Pinpoint the cell where the given text exists, returning its (x, y) midpoint coordinate. 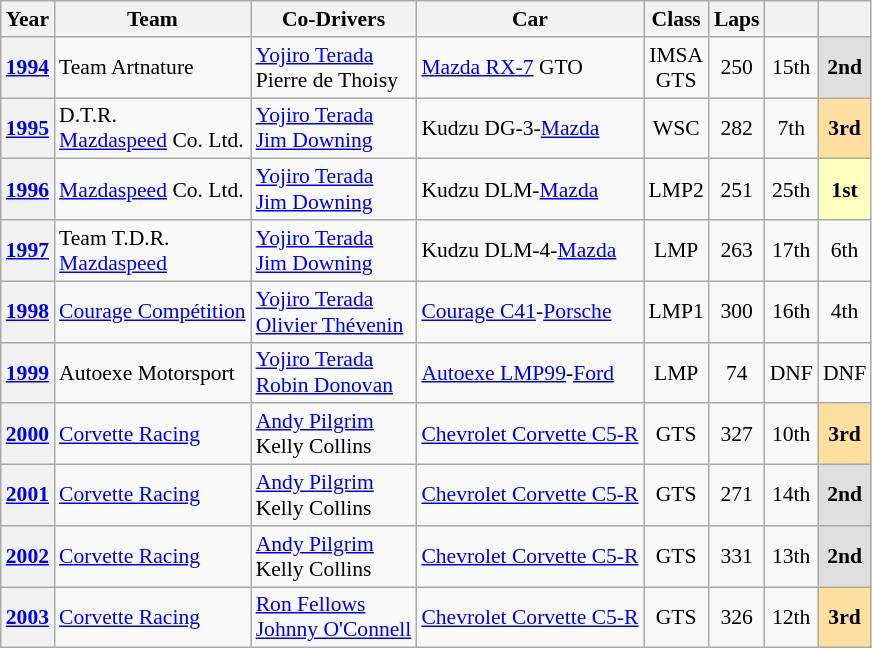
IMSAGTS (676, 68)
LMP2 (676, 190)
Courage C41-Porsche (530, 312)
15th (792, 68)
D.T.R. Mazdaspeed Co. Ltd. (152, 128)
2001 (28, 496)
250 (737, 68)
Mazdaspeed Co. Ltd. (152, 190)
Team T.D.R. Mazdaspeed (152, 250)
Mazda RX-7 GTO (530, 68)
Class (676, 19)
10th (792, 434)
1998 (28, 312)
LMP1 (676, 312)
Year (28, 19)
327 (737, 434)
16th (792, 312)
Co-Drivers (334, 19)
300 (737, 312)
Kudzu DLM-4-Mazda (530, 250)
25th (792, 190)
Yojiro Terada Robin Donovan (334, 372)
Kudzu DG-3-Mazda (530, 128)
1997 (28, 250)
Yojiro Terada Pierre de Thoisy (334, 68)
13th (792, 556)
331 (737, 556)
1995 (28, 128)
Autoexe LMP99-Ford (530, 372)
Team (152, 19)
1st (844, 190)
2003 (28, 618)
74 (737, 372)
17th (792, 250)
Autoexe Motorsport (152, 372)
Yojiro Terada Olivier Thévenin (334, 312)
1994 (28, 68)
2002 (28, 556)
Kudzu DLM-Mazda (530, 190)
1996 (28, 190)
Team Artnature (152, 68)
251 (737, 190)
282 (737, 128)
326 (737, 618)
Courage Compétition (152, 312)
263 (737, 250)
6th (844, 250)
7th (792, 128)
2000 (28, 434)
Car (530, 19)
Ron Fellows Johnny O'Connell (334, 618)
Laps (737, 19)
4th (844, 312)
WSC (676, 128)
1999 (28, 372)
14th (792, 496)
271 (737, 496)
12th (792, 618)
